Scan for the cell matching the given text and deliver its [x, y] coordinate at center. 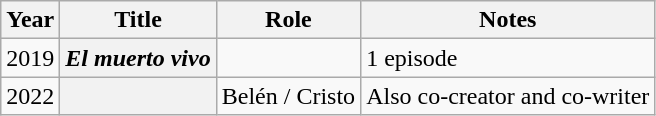
Year [30, 20]
El muerto vivo [138, 58]
1 episode [508, 58]
2019 [30, 58]
Also co-creator and co-writer [508, 96]
2022 [30, 96]
Notes [508, 20]
Role [288, 20]
Belén / Cristo [288, 96]
Title [138, 20]
